Output the [x, y] coordinate of the center of the cell containing the given text.  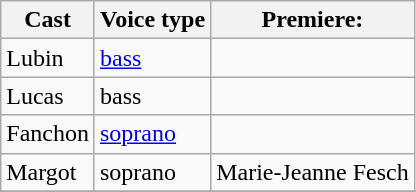
Lucas [48, 96]
Marie-Jeanne Fesch [313, 172]
Lubin [48, 58]
Cast [48, 20]
Voice type [152, 20]
Margot [48, 172]
Fanchon [48, 134]
Premiere: [313, 20]
